From the cell containing the given text, extract its center point as [X, Y] coordinate. 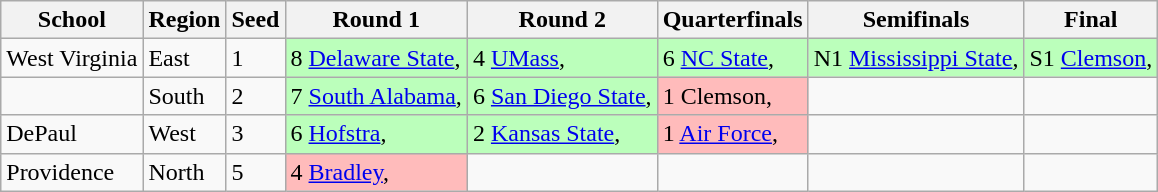
2 [256, 96]
West [184, 134]
Providence [72, 172]
Seed [256, 20]
4 Bradley, [376, 172]
3 [256, 134]
S1 Clemson, [1091, 58]
8 Delaware State, [376, 58]
1 Clemson, [732, 96]
N1 Mississippi State, [916, 58]
6 Hofstra, [376, 134]
1 [256, 58]
DePaul [72, 134]
6 NC State, [732, 58]
2 Kansas State, [562, 134]
7 South Alabama, [376, 96]
1 Air Force, [732, 134]
Round 1 [376, 20]
Semifinals [916, 20]
Final [1091, 20]
North [184, 172]
Round 2 [562, 20]
Region [184, 20]
South [184, 96]
6 San Diego State, [562, 96]
West Virginia [72, 58]
School [72, 20]
Quarterfinals [732, 20]
4 UMass, [562, 58]
5 [256, 172]
East [184, 58]
